From the cell containing the given text, extract its center point as [X, Y] coordinate. 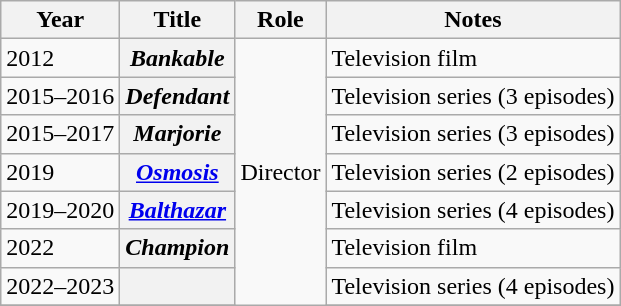
Defendant [178, 96]
Bankable [178, 58]
Television series (2 episodes) [473, 172]
2022 [60, 248]
Champion [178, 248]
2019–2020 [60, 210]
2022–2023 [60, 286]
Title [178, 20]
2012 [60, 58]
Balthazar [178, 210]
2019 [60, 172]
Notes [473, 20]
Marjorie [178, 134]
Osmosis [178, 172]
2015–2016 [60, 96]
Role [280, 20]
2015–2017 [60, 134]
Director [280, 172]
Year [60, 20]
